Find where the given text appears and provide that cell's center as (X, Y) coordinate. 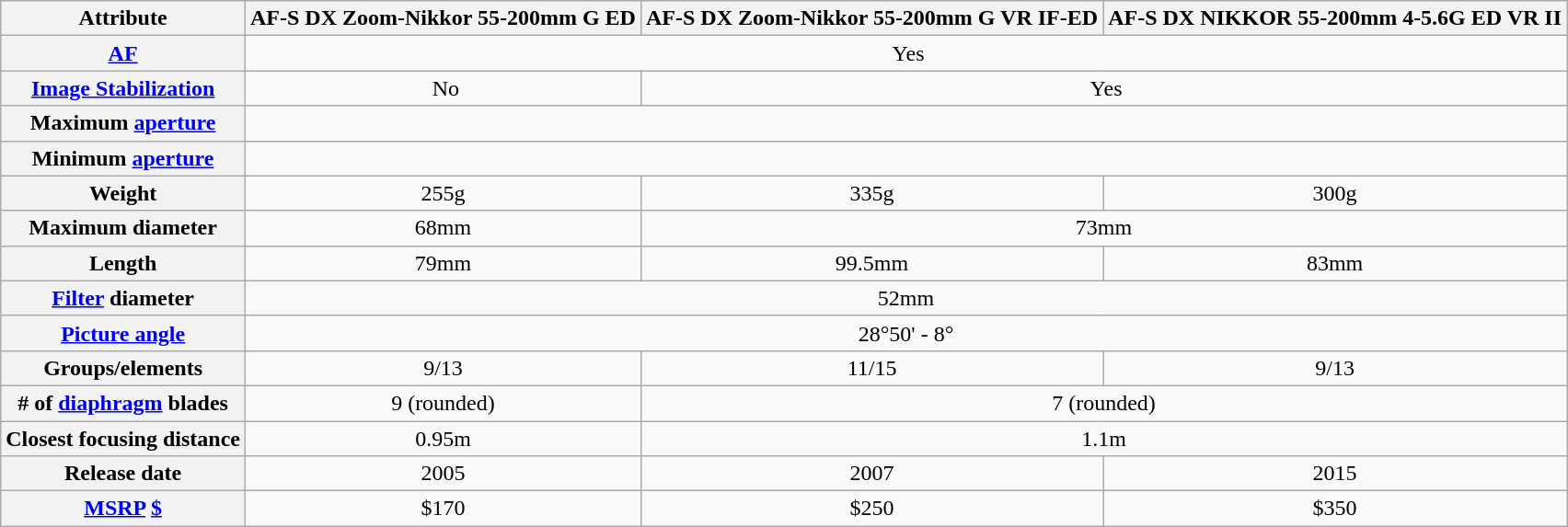
Attribute (123, 18)
2005 (443, 474)
99.5mm (871, 263)
AF-S DX Zoom-Nikkor 55-200mm G ED (443, 18)
11/15 (871, 368)
335g (871, 193)
Closest focusing distance (123, 439)
AF-S DX Zoom-Nikkor 55-200mm G VR IF-ED (871, 18)
255g (443, 193)
AF-S DX NIKKOR 55-200mm 4-5.6G ED VR II (1335, 18)
Release date (123, 474)
300g (1335, 193)
0.95m (443, 439)
MSRP $ (123, 509)
$350 (1335, 509)
Picture angle (123, 333)
2007 (871, 474)
1.1m (1103, 439)
Filter diameter (123, 298)
Maximum diameter (123, 228)
79mm (443, 263)
Weight (123, 193)
83mm (1335, 263)
73mm (1103, 228)
Minimum aperture (123, 158)
AF (123, 53)
# of diaphragm blades (123, 403)
No (443, 88)
Groups/elements (123, 368)
7 (rounded) (1103, 403)
Length (123, 263)
28°50' - 8° (905, 333)
Image Stabilization (123, 88)
Maximum aperture (123, 123)
2015 (1335, 474)
9 (rounded) (443, 403)
$170 (443, 509)
52mm (905, 298)
68mm (443, 228)
$250 (871, 509)
